Detect which cell encompasses the target text, then output its (x, y) center coordinate. 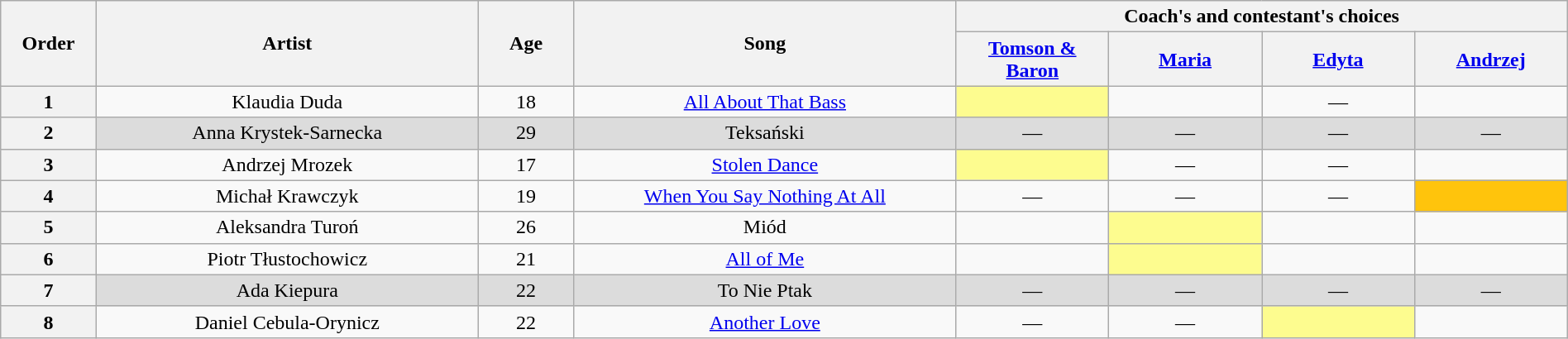
Andrzej Mrozek (287, 165)
1 (49, 102)
17 (526, 165)
Ada Kiepura (287, 290)
Stolen Dance (765, 165)
Miód (765, 227)
26 (526, 227)
When You Say Nothing At All (765, 196)
6 (49, 259)
Anna Krystek-Sarnecka (287, 133)
29 (526, 133)
Coach's and contestant's choices (1262, 17)
19 (526, 196)
21 (526, 259)
Song (765, 43)
Another Love (765, 322)
Tomson & Baron (1032, 60)
Edyta (1338, 60)
7 (49, 290)
Piotr Tłustochowicz (287, 259)
Artist (287, 43)
Teksański (765, 133)
Order (49, 43)
Aleksandra Turoń (287, 227)
8 (49, 322)
3 (49, 165)
To Nie Ptak (765, 290)
Andrzej (1490, 60)
Michał Krawczyk (287, 196)
2 (49, 133)
Daniel Cebula-Orynicz (287, 322)
4 (49, 196)
Klaudia Duda (287, 102)
All About That Bass (765, 102)
All of Me (765, 259)
Age (526, 43)
Maria (1186, 60)
5 (49, 227)
18 (526, 102)
